Find where the given text appears and provide that cell's center as [X, Y] coordinate. 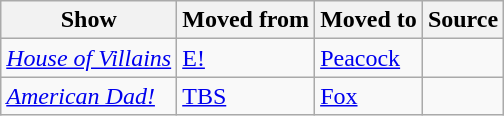
Source [462, 20]
Fox [369, 96]
Peacock [369, 58]
TBS [246, 96]
Show [89, 20]
Moved from [246, 20]
House of Villains [89, 58]
Moved to [369, 20]
E! [246, 58]
American Dad! [89, 96]
